Return the (X, Y) coordinate for the center point of the cell that contains the specified text.  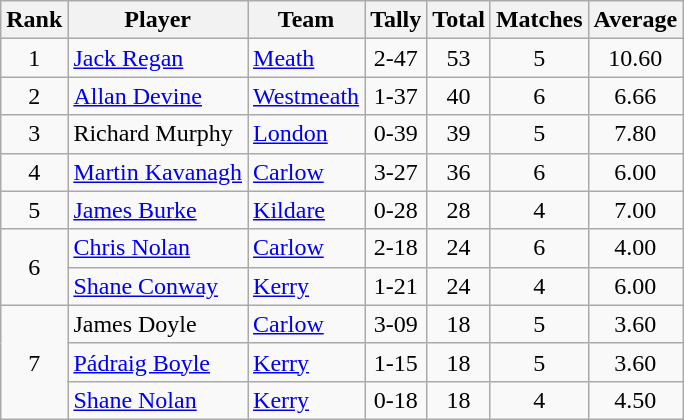
4.50 (636, 400)
7.00 (636, 210)
28 (459, 210)
Shane Conway (158, 286)
1-21 (396, 286)
James Burke (158, 210)
Average (636, 20)
7 (34, 362)
Total (459, 20)
0-28 (396, 210)
3-09 (396, 324)
4.00 (636, 248)
Team (306, 20)
2 (34, 96)
Meath (306, 58)
10.60 (636, 58)
Richard Murphy (158, 134)
6.66 (636, 96)
Matches (539, 20)
1 (34, 58)
0-18 (396, 400)
Martin Kavanagh (158, 172)
3-27 (396, 172)
36 (459, 172)
Tally (396, 20)
Pádraig Boyle (158, 362)
Player (158, 20)
1-15 (396, 362)
Allan Devine (158, 96)
London (306, 134)
53 (459, 58)
2-18 (396, 248)
3 (34, 134)
0-39 (396, 134)
Westmeath (306, 96)
Rank (34, 20)
7.80 (636, 134)
40 (459, 96)
1-37 (396, 96)
39 (459, 134)
Jack Regan (158, 58)
Kildare (306, 210)
Shane Nolan (158, 400)
Chris Nolan (158, 248)
2-47 (396, 58)
James Doyle (158, 324)
